Detect which cell encompasses the target text, then output its (x, y) center coordinate. 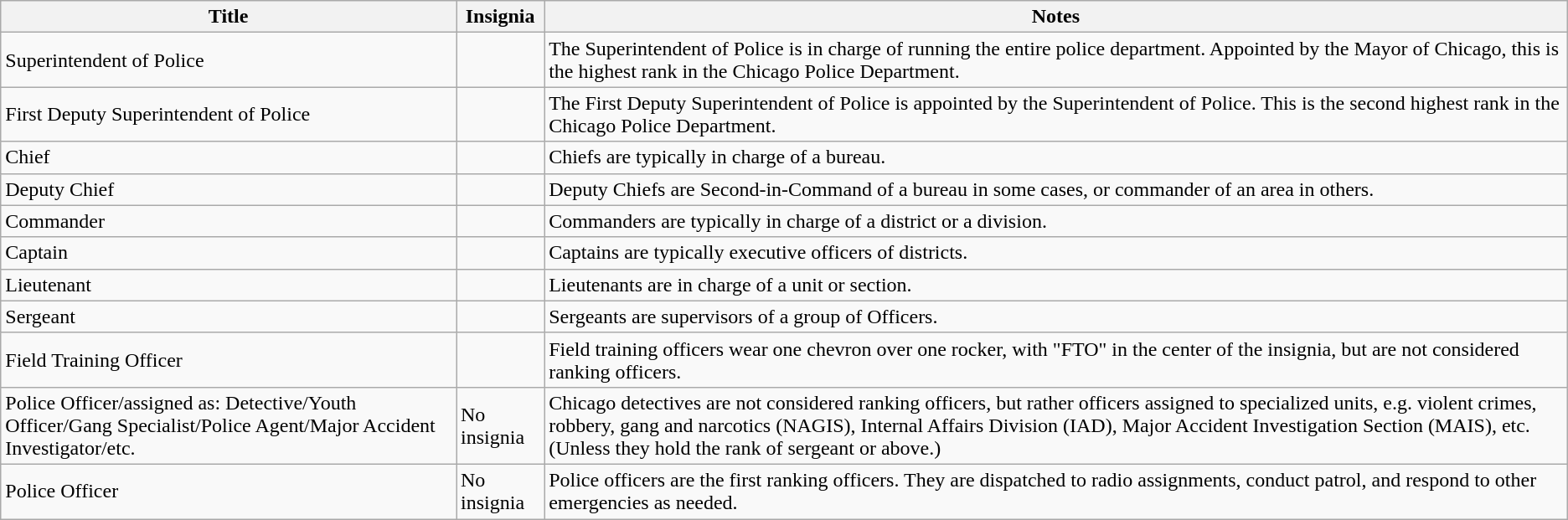
Chiefs are typically in charge of a bureau. (1056, 157)
Captains are typically executive officers of districts. (1056, 253)
Notes (1056, 17)
Police Officer (229, 491)
Chief (229, 157)
First Deputy Superintendent of Police (229, 114)
Insignia (499, 17)
Field training officers wear one chevron over one rocker, with "FTO" in the center of the insignia, but are not considered ranking officers. (1056, 360)
Lieutenants are in charge of a unit or section. (1056, 285)
Deputy Chief (229, 189)
Police officers are the first ranking officers. They are dispatched to radio assignments, conduct patrol, and respond to other emergencies as needed. (1056, 491)
Sergeant (229, 317)
Deputy Chiefs are Second-in-Command of a bureau in some cases, or commander of an area in others. (1056, 189)
Police Officer/assigned as: Detective/Youth Officer/Gang Specialist/Police Agent/Major Accident Investigator/etc. (229, 425)
Superintendent of Police (229, 60)
Commanders are typically in charge of a district or a division. (1056, 221)
Sergeants are supervisors of a group of Officers. (1056, 317)
Title (229, 17)
Commander (229, 221)
Captain (229, 253)
Field Training Officer (229, 360)
Lieutenant (229, 285)
